Extract the (X, Y) coordinate from the center of the cell holding the provided text.  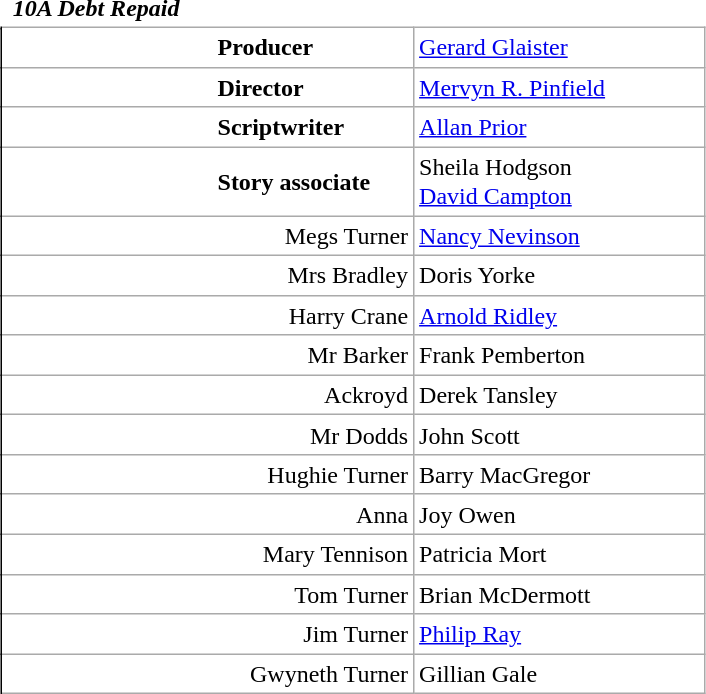
Mr Dodds (208, 435)
Barry MacGregor (560, 475)
Philip Ray (560, 634)
Mr Barker (208, 355)
Patricia Mort (560, 554)
Arnold Ridley (560, 315)
Frank Pemberton (560, 355)
Harry Crane (208, 315)
Nancy Nevinson (560, 236)
Tom Turner (208, 594)
Producer (208, 47)
Gillian Gale (560, 674)
Allan Prior (560, 127)
Brian McDermott (560, 594)
Joy Owen (560, 514)
John Scott (560, 435)
Doris Yorke (560, 275)
Director (208, 87)
Derek Tansley (560, 395)
Anna (208, 514)
Jim Turner (208, 634)
Gerard Glaister (560, 47)
Sheila HodgsonDavid Campton (560, 182)
Mrs Bradley (208, 275)
Ackroyd (208, 395)
Mervyn R. Pinfield (560, 87)
Gwyneth Turner (208, 674)
Scriptwriter (208, 127)
Hughie Turner (208, 475)
Mary Tennison (208, 554)
Megs Turner (208, 236)
Story associate (208, 182)
